Identify which cell holds the provided text, then report its [X, Y] central coordinate. 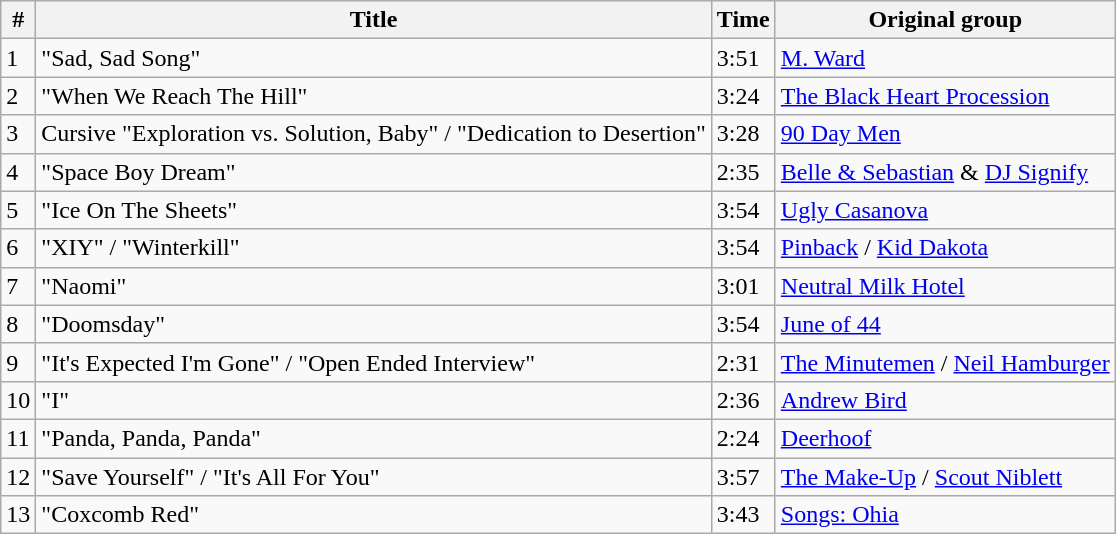
Andrew Bird [945, 400]
"Sad, Sad Song" [374, 58]
4 [18, 172]
3:43 [743, 515]
"Save Yourself" / "It's All For You" [374, 477]
"XIY" / "Winterkill" [374, 248]
"Doomsday" [374, 324]
6 [18, 248]
"Panda, Panda, Panda" [374, 438]
Original group [945, 20]
Neutral Milk Hotel [945, 286]
M. Ward [945, 58]
2:36 [743, 400]
Deerhoof [945, 438]
1 [18, 58]
7 [18, 286]
Cursive "Exploration vs. Solution, Baby" / "Dedication to Desertion" [374, 134]
5 [18, 210]
"When We Reach The Hill" [374, 96]
3:28 [743, 134]
10 [18, 400]
"It's Expected I'm Gone" / "Open Ended Interview" [374, 362]
"Coxcomb Red" [374, 515]
3:57 [743, 477]
8 [18, 324]
2 [18, 96]
Songs: Ohia [945, 515]
The Make-Up / Scout Niblett [945, 477]
3:24 [743, 96]
12 [18, 477]
Pinback / Kid Dakota [945, 248]
3 [18, 134]
The Minutemen / Neil Hamburger [945, 362]
"Naomi" [374, 286]
2:24 [743, 438]
The Black Heart Procession [945, 96]
June of 44 [945, 324]
"Ice On The Sheets" [374, 210]
Ugly Casanova [945, 210]
Title [374, 20]
2:35 [743, 172]
3:51 [743, 58]
3:01 [743, 286]
"I" [374, 400]
# [18, 20]
90 Day Men [945, 134]
2:31 [743, 362]
"Space Boy Dream" [374, 172]
11 [18, 438]
9 [18, 362]
13 [18, 515]
Belle & Sebastian & DJ Signify [945, 172]
Time [743, 20]
